Capture the cell that displays the provided text and extract its [X, Y] central coordinate. 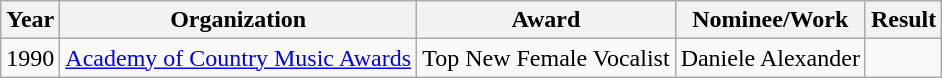
Award [546, 20]
Organization [238, 20]
1990 [30, 58]
Daniele Alexander [770, 58]
Nominee/Work [770, 20]
Result [903, 20]
Year [30, 20]
Top New Female Vocalist [546, 58]
Academy of Country Music Awards [238, 58]
